For the text-containing cell, return its midpoint in (X, Y) coordinate format. 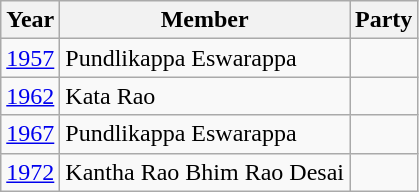
Kantha Rao Bhim Rao Desai (205, 172)
1967 (30, 134)
Kata Rao (205, 96)
Year (30, 20)
1957 (30, 58)
Party (384, 20)
1972 (30, 172)
1962 (30, 96)
Member (205, 20)
